Return [x, y] of the center of cell containing provided text 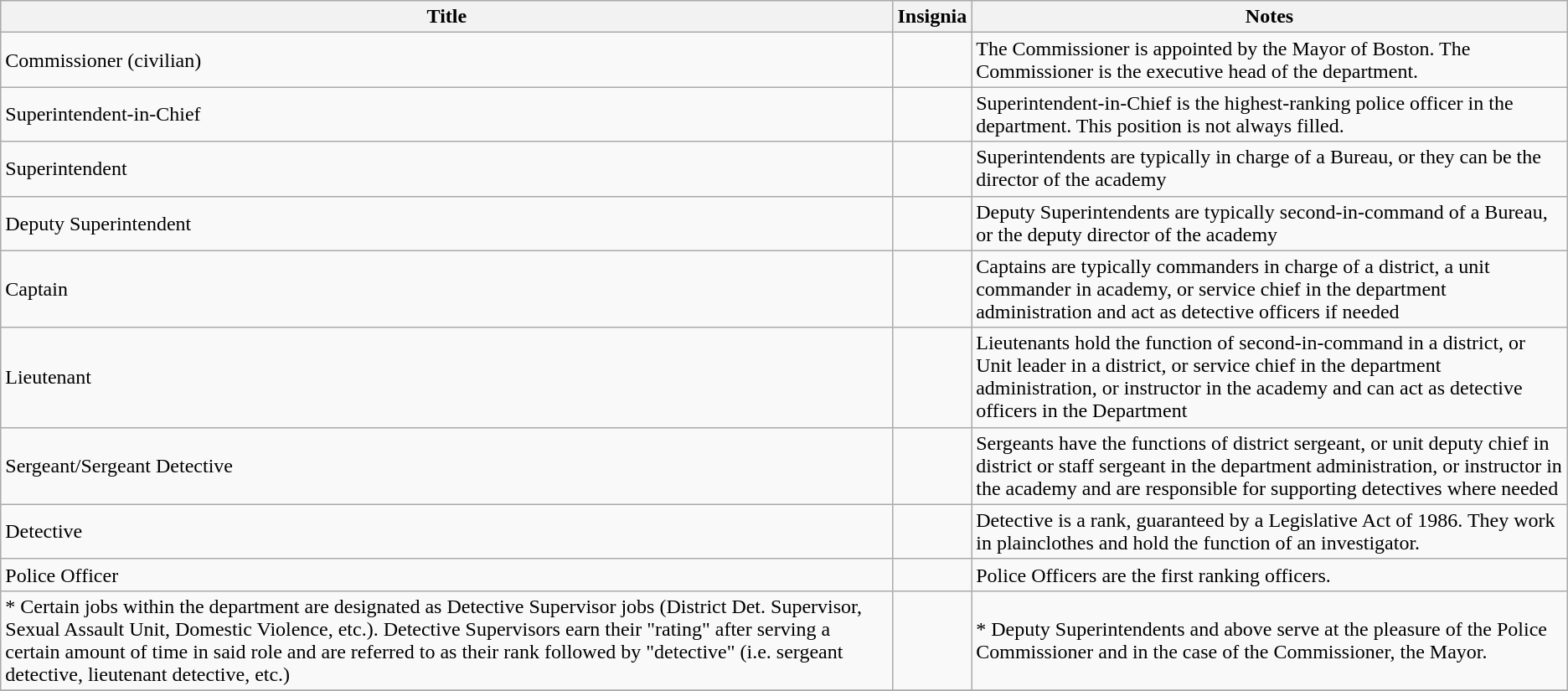
Deputy Superintendent [447, 223]
Detective is a rank, guaranteed by a Legislative Act of 1986. They work in plainclothes and hold the function of an investigator. [1270, 531]
Detective [447, 531]
Insignia [932, 17]
Title [447, 17]
Police Officers are the first ranking officers. [1270, 575]
Notes [1270, 17]
Deputy Superintendents are typically second-in-command of a Bureau, or the deputy director of the academy [1270, 223]
Superintendent [447, 169]
Lieutenant [447, 377]
Superintendent-in-Chief is the highest-ranking police officer in the department. This position is not always filled. [1270, 114]
Captain [447, 289]
The Commissioner is appointed by the Mayor of Boston. The Commissioner is the executive head of the department. [1270, 60]
Sergeant/Sergeant Detective [447, 466]
Superintendent-in-Chief [447, 114]
* Deputy Superintendents and above serve at the pleasure of the Police Commissioner and in the case of the Commissioner, the Mayor. [1270, 640]
Superintendents are typically in charge of a Bureau, or they can be the director of the academy [1270, 169]
Commissioner (civilian) [447, 60]
Police Officer [447, 575]
